Output the (X, Y) coordinate of the center of the cell containing the given text.  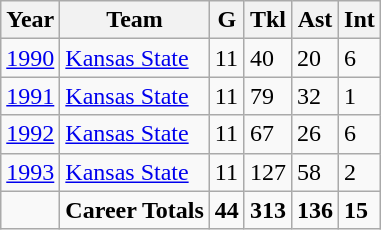
Ast (314, 20)
1990 (30, 58)
67 (268, 134)
1993 (30, 172)
313 (268, 210)
Career Totals (135, 210)
2 (360, 172)
127 (268, 172)
Int (360, 20)
44 (226, 210)
32 (314, 96)
Team (135, 20)
1 (360, 96)
Tkl (268, 20)
26 (314, 134)
79 (268, 96)
G (226, 20)
136 (314, 210)
20 (314, 58)
1991 (30, 96)
1992 (30, 134)
58 (314, 172)
40 (268, 58)
Year (30, 20)
15 (360, 210)
